Pinpoint the cell where the given text exists, returning its (x, y) midpoint coordinate. 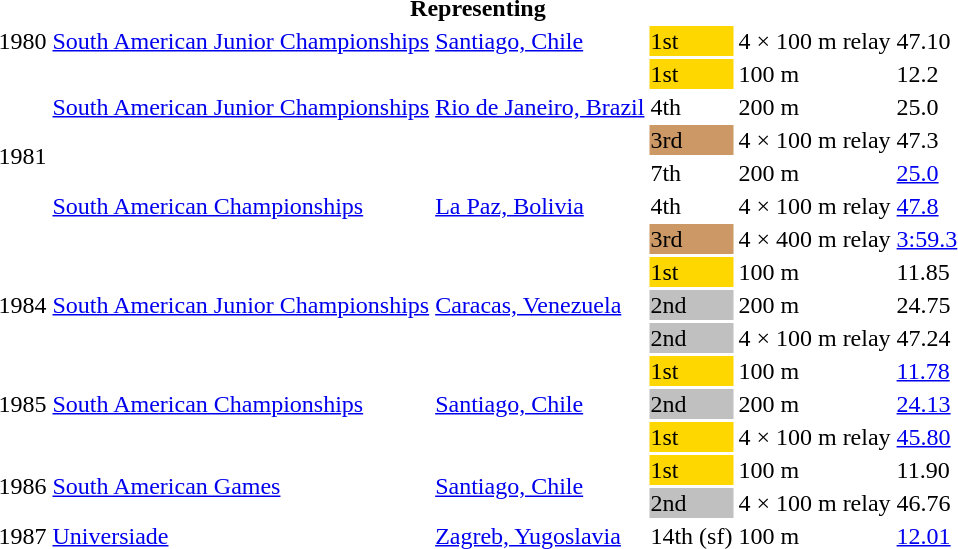
4 × 400 m relay (814, 239)
La Paz, Bolivia (540, 206)
South American Games (241, 486)
Caracas, Venezuela (540, 305)
Rio de Janeiro, Brazil (540, 107)
7th (692, 173)
